Return the (X, Y) coordinate for the center point of the cell that contains the specified text.  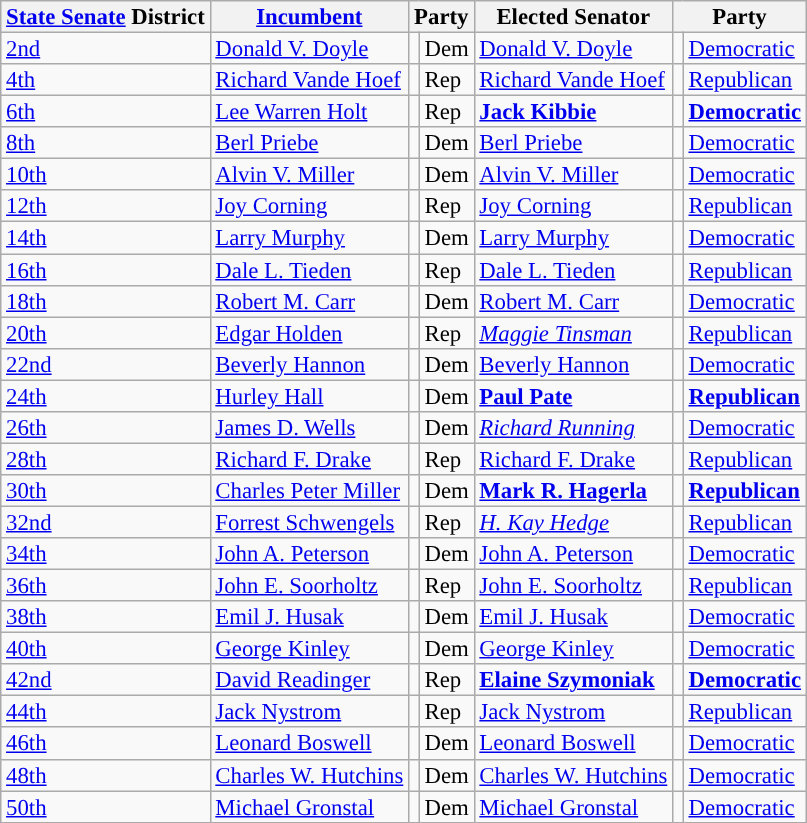
30th (106, 491)
36th (106, 586)
12th (106, 206)
Paul Pate (574, 396)
26th (106, 428)
Lee Warren Holt (310, 112)
Elected Senator (574, 17)
Hurley Hall (310, 396)
40th (106, 649)
10th (106, 175)
Jack Kibbie (574, 112)
16th (106, 270)
42nd (106, 680)
50th (106, 807)
32nd (106, 522)
Mark R. Hagerla (574, 491)
22nd (106, 364)
Forrest Schwengels (310, 522)
Elaine Szymoniak (574, 680)
14th (106, 238)
6th (106, 112)
Incumbent (310, 17)
46th (106, 744)
8th (106, 143)
24th (106, 396)
4th (106, 80)
2nd (106, 49)
34th (106, 554)
James D. Wells (310, 428)
44th (106, 712)
28th (106, 459)
Charles Peter Miller (310, 491)
State Senate District (106, 17)
H. Kay Hedge (574, 522)
20th (106, 333)
38th (106, 617)
Maggie Tinsman (574, 333)
David Readinger (310, 680)
Edgar Holden (310, 333)
48th (106, 775)
18th (106, 301)
Richard Running (574, 428)
